Detect which cell encompasses the target text, then output its [X, Y] center coordinate. 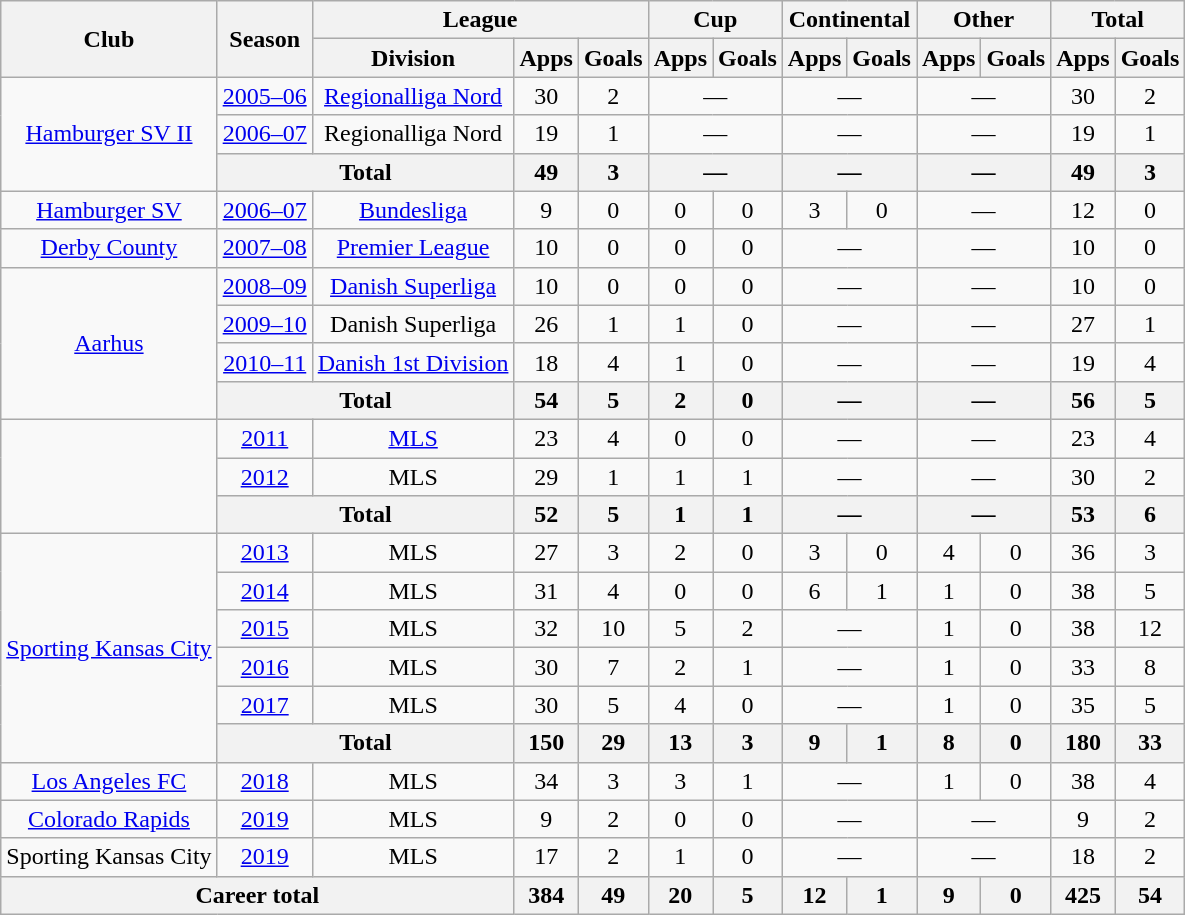
Hamburger SV II [109, 134]
36 [1083, 553]
2015 [264, 629]
2009–10 [264, 324]
2018 [264, 781]
Division [413, 58]
56 [1083, 400]
31 [546, 591]
Season [264, 39]
Continental [849, 20]
150 [546, 743]
2014 [264, 591]
17 [546, 857]
2010–11 [264, 362]
2013 [264, 553]
26 [546, 324]
League [480, 20]
Career total [258, 895]
20 [680, 895]
Danish 1st Division [413, 362]
32 [546, 629]
7 [613, 667]
Derby County [109, 248]
Club [109, 39]
180 [1083, 743]
2011 [264, 438]
Other [983, 20]
384 [546, 895]
Bundesliga [413, 210]
53 [1083, 515]
2012 [264, 477]
2008–09 [264, 286]
34 [546, 781]
2017 [264, 705]
2005–06 [264, 96]
52 [546, 515]
Aarhus [109, 343]
35 [1083, 705]
Premier League [413, 248]
425 [1083, 895]
Colorado Rapids [109, 819]
2007–08 [264, 248]
2016 [264, 667]
Hamburger SV [109, 210]
Cup [715, 20]
13 [680, 743]
Los Angeles FC [109, 781]
